Pinpoint the cell where the given text exists, returning its (X, Y) midpoint coordinate. 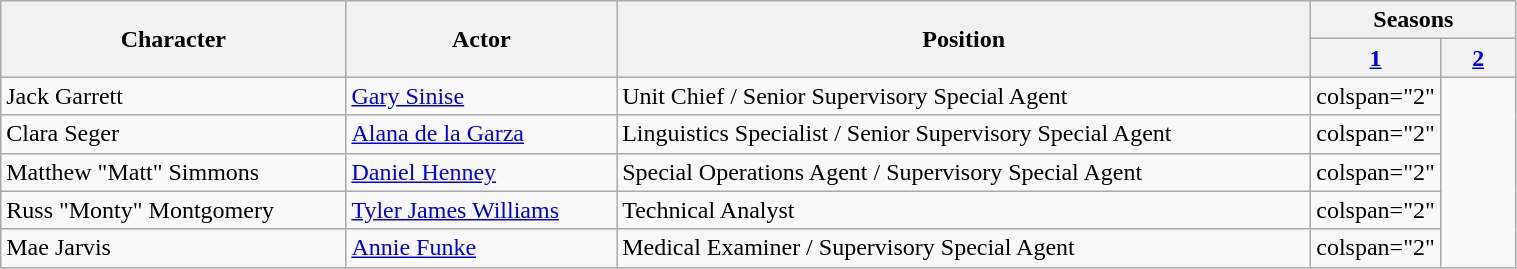
Linguistics Specialist / Senior Supervisory Special Agent (964, 134)
Jack Garrett (174, 96)
Position (964, 39)
1 (1376, 58)
2 (1478, 58)
Alana de la Garza (482, 134)
Annie Funke (482, 248)
Gary Sinise (482, 96)
Tyler James Williams (482, 210)
Medical Examiner / Supervisory Special Agent (964, 248)
Mae Jarvis (174, 248)
Seasons (1414, 20)
Matthew "Matt" Simmons (174, 172)
Technical Analyst (964, 210)
Special Operations Agent / Supervisory Special Agent (964, 172)
Clara Seger (174, 134)
Daniel Henney (482, 172)
Russ "Monty" Montgomery (174, 210)
Actor (482, 39)
Unit Chief / Senior Supervisory Special Agent (964, 96)
Character (174, 39)
